Return the (x, y) coordinate for the center point of the cell that contains the specified text.  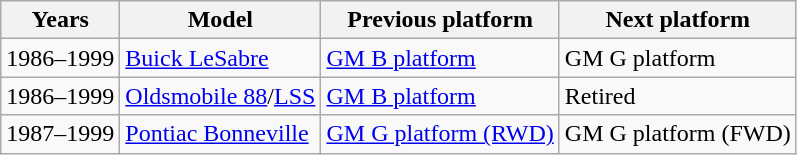
GM G platform (678, 58)
1987–1999 (60, 134)
Next platform (678, 20)
GM G platform (FWD) (678, 134)
GM G platform (RWD) (440, 134)
Oldsmobile 88/LSS (220, 96)
Retired (678, 96)
Model (220, 20)
Buick LeSabre (220, 58)
Previous platform (440, 20)
Pontiac Bonneville (220, 134)
Years (60, 20)
